Search for the cell housing the specified text and yield its (X, Y) center coordinate. 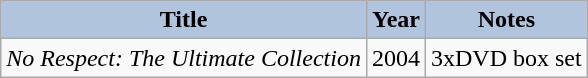
3xDVD box set (506, 58)
Year (396, 20)
No Respect: The Ultimate Collection (184, 58)
2004 (396, 58)
Notes (506, 20)
Title (184, 20)
